Pinpoint the cell where the given text exists, returning its (X, Y) midpoint coordinate. 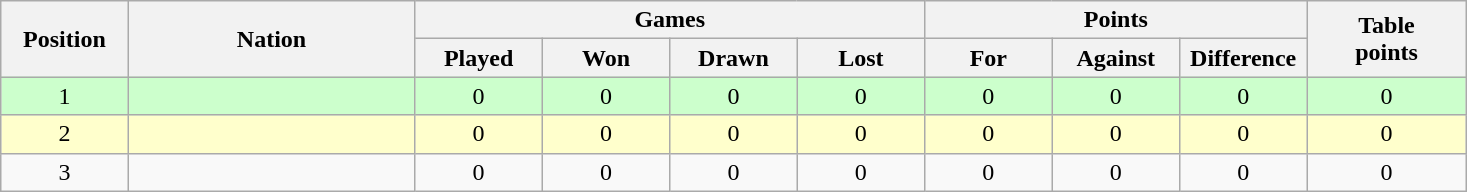
Drawn (734, 58)
Tablepoints (1386, 39)
Lost (860, 58)
2 (64, 134)
Points (1116, 20)
Won (606, 58)
Played (478, 58)
Against (1116, 58)
For (988, 58)
1 (64, 96)
Position (64, 39)
Games (670, 20)
Difference (1242, 58)
Nation (272, 39)
3 (64, 172)
